Capture the cell that displays the provided text and extract its [X, Y] central coordinate. 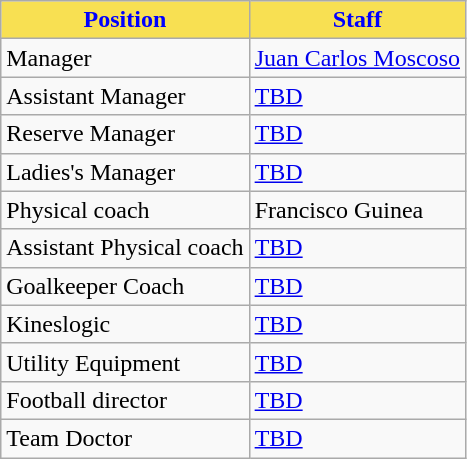
Juan Carlos Moscoso [357, 58]
Manager [125, 58]
Reserve Manager [125, 134]
Position [125, 20]
Kineslogic [125, 324]
Team Doctor [125, 438]
Goalkeeper Coach [125, 286]
Ladies's Manager [125, 172]
Assistant Manager [125, 96]
Utility Equipment [125, 362]
Assistant Physical coach [125, 248]
Francisco Guinea [357, 210]
Physical coach [125, 210]
Staff [357, 20]
Football director [125, 400]
